Identify which cell holds the provided text, then report its [X, Y] central coordinate. 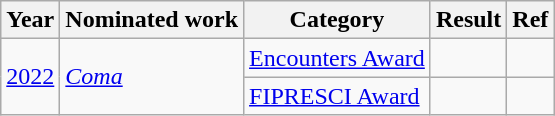
FIPRESCI Award [338, 96]
2022 [30, 77]
Encounters Award [338, 58]
Result [468, 20]
Nominated work [152, 20]
Ref [530, 20]
Category [338, 20]
Year [30, 20]
Coma [152, 77]
